Identify which cell holds the provided text, then report its [x, y] central coordinate. 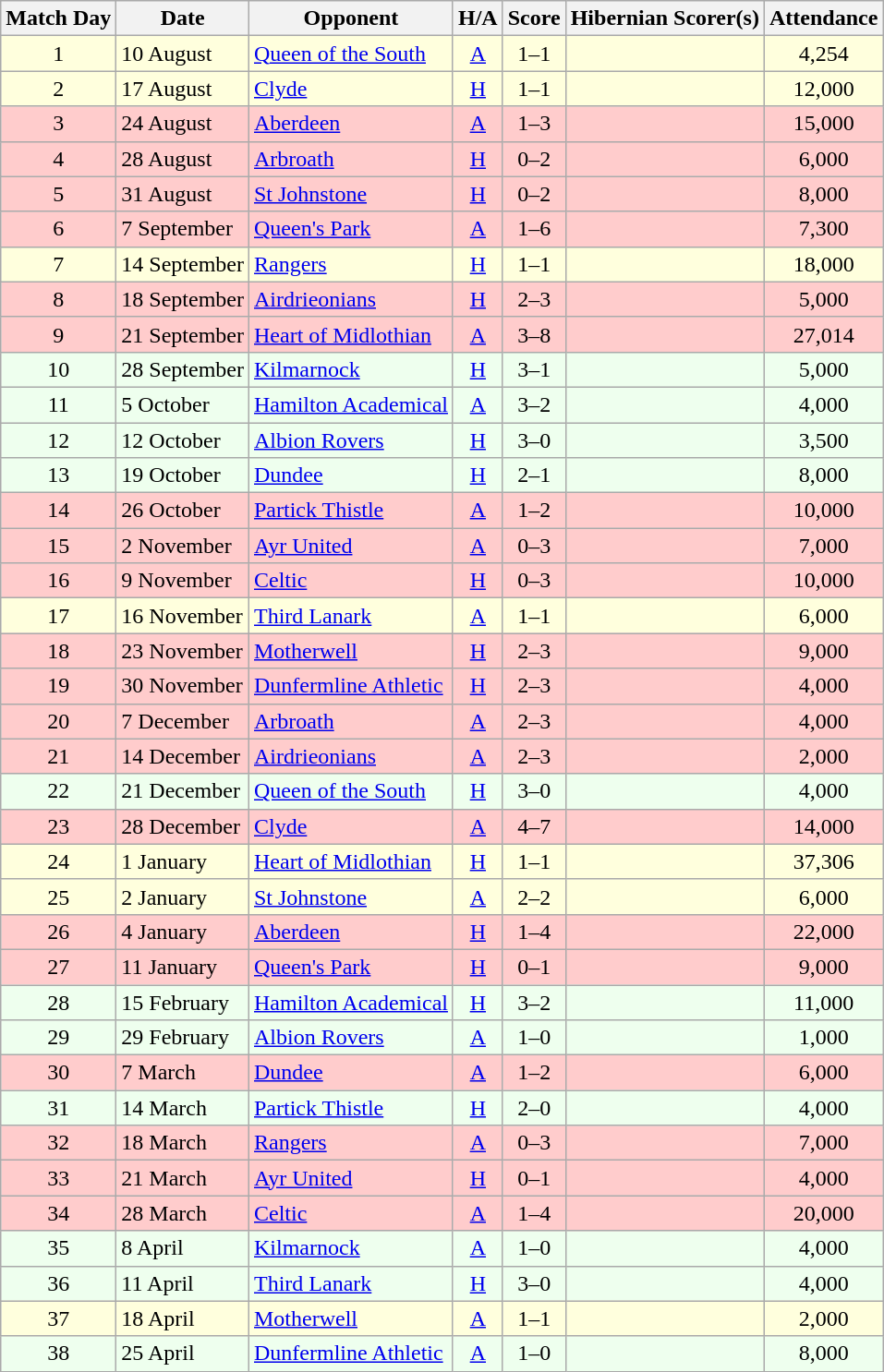
14 [59, 511]
4,254 [823, 54]
37 [59, 1318]
20,000 [823, 1213]
2–1 [534, 475]
Opponent [351, 18]
19 [59, 686]
Match Day [59, 18]
18 [59, 651]
18 September [183, 299]
24 [59, 861]
4 [59, 159]
2–0 [534, 1108]
2 November [183, 546]
9 [59, 334]
21 September [183, 334]
1–6 [534, 229]
2 [59, 89]
19 October [183, 475]
1 January [183, 861]
37,306 [823, 861]
16 November [183, 616]
29 February [183, 1038]
24 August [183, 124]
15,000 [823, 124]
22,000 [823, 932]
14 December [183, 756]
12,000 [823, 89]
21 December [183, 791]
7 September [183, 229]
11 January [183, 967]
10 [59, 369]
15 [59, 546]
26 [59, 932]
30 November [183, 686]
34 [59, 1213]
14 March [183, 1108]
6 [59, 229]
23 [59, 826]
4 January [183, 932]
17 August [183, 89]
25 [59, 897]
38 [59, 1354]
28 March [183, 1213]
5 [59, 194]
18,000 [823, 264]
13 [59, 475]
28 September [183, 369]
23 November [183, 651]
12 October [183, 440]
25 April [183, 1354]
3 [59, 124]
Hibernian Scorer(s) [665, 18]
14 September [183, 264]
Attendance [823, 18]
3–8 [534, 334]
11,000 [823, 1002]
28 August [183, 159]
20 [59, 721]
17 [59, 616]
27,014 [823, 334]
14,000 [823, 826]
31 August [183, 194]
11 April [183, 1283]
26 October [183, 511]
16 [59, 581]
7 [59, 264]
35 [59, 1248]
10 August [183, 54]
Score [534, 18]
3,500 [823, 440]
15 February [183, 1002]
22 [59, 791]
29 [59, 1038]
5 October [183, 404]
28 December [183, 826]
21 [59, 756]
30 [59, 1073]
8 April [183, 1248]
32 [59, 1143]
2–2 [534, 897]
18 April [183, 1318]
Date [183, 18]
9 November [183, 581]
31 [59, 1108]
H/A [478, 18]
1,000 [823, 1038]
11 [59, 404]
1 [59, 54]
4–7 [534, 826]
12 [59, 440]
18 March [183, 1143]
2 January [183, 897]
7 December [183, 721]
7 March [183, 1073]
28 [59, 1002]
3–1 [534, 369]
1–3 [534, 124]
8 [59, 299]
7,300 [823, 229]
36 [59, 1283]
21 March [183, 1178]
33 [59, 1178]
27 [59, 967]
